Return the [X, Y] coordinate for the center point of the cell that contains the specified text.  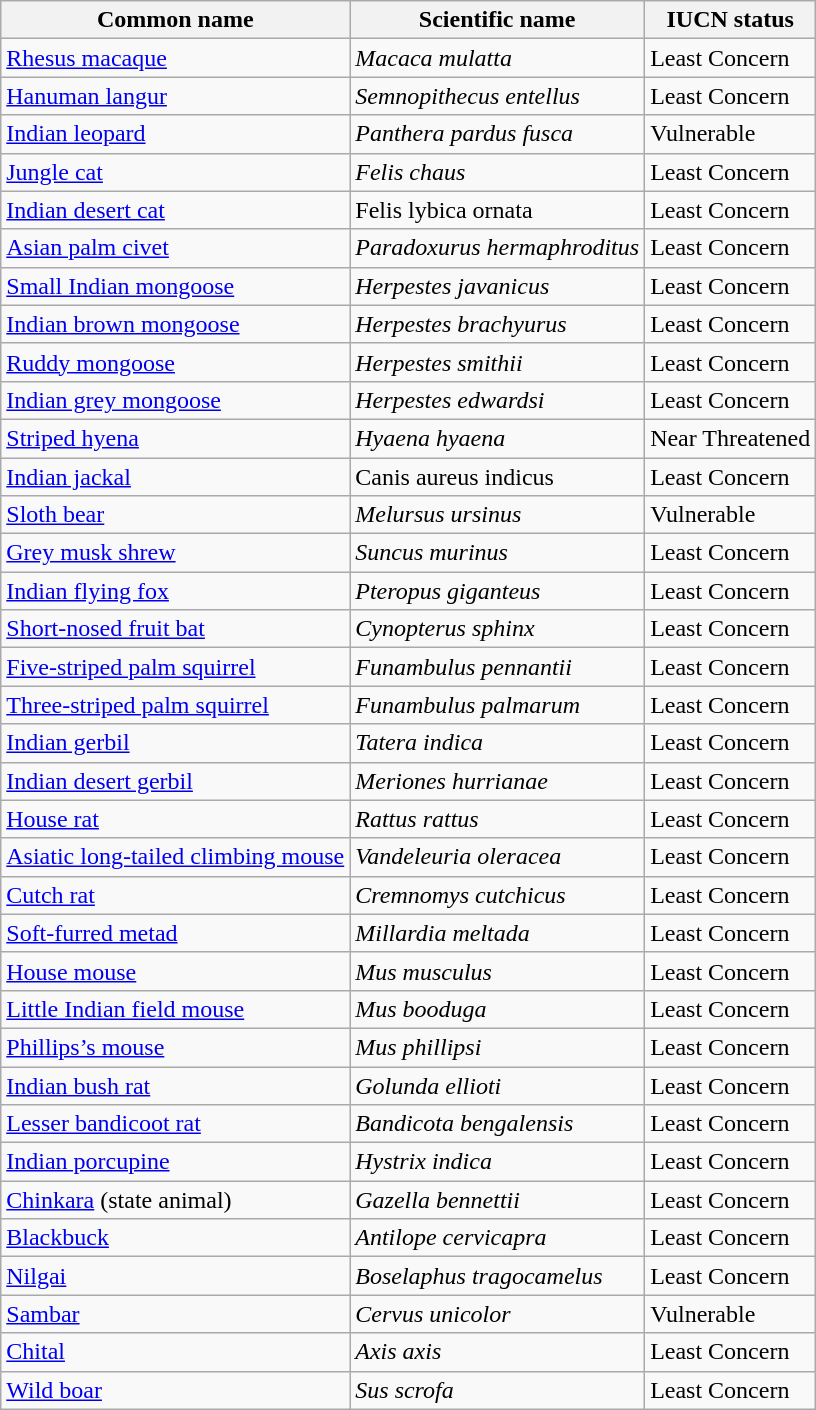
Cremnomys cutchicus [498, 895]
Chital [176, 1352]
Antilope cervicapra [498, 1238]
Sloth bear [176, 515]
Phillips’s mouse [176, 1047]
Blackbuck [176, 1238]
Gazella bennettii [498, 1200]
Hyaena hyaena [498, 438]
Small Indian mongoose [176, 286]
Herpestes brachyurus [498, 324]
Paradoxurus hermaphroditus [498, 248]
Rhesus macaque [176, 58]
Herpestes smithii [498, 362]
Felis lybica ornata [498, 210]
Funambulus pennantii [498, 667]
Asiatic long-tailed climbing mouse [176, 857]
Indian gerbil [176, 743]
Near Threatened [730, 438]
Vandeleuria oleracea [498, 857]
Herpestes javanicus [498, 286]
Indian jackal [176, 477]
Indian grey mongoose [176, 400]
Sambar [176, 1314]
Three-striped palm squirrel [176, 705]
Indian brown mongoose [176, 324]
Canis aureus indicus [498, 477]
Sus scrofa [498, 1390]
Grey musk shrew [176, 553]
Axis axis [498, 1352]
Soft-furred metad [176, 933]
Panthera pardus fusca [498, 134]
Mus musculus [498, 971]
IUCN status [730, 20]
Ruddy mongoose [176, 362]
Mus booduga [498, 1009]
Golunda ellioti [498, 1085]
Indian flying fox [176, 591]
Pteropus giganteus [498, 591]
Funambulus palmarum [498, 705]
Suncus murinus [498, 553]
Felis chaus [498, 172]
Indian leopard [176, 134]
Jungle cat [176, 172]
Chinkara (state animal) [176, 1200]
Herpestes edwardsi [498, 400]
Semnopithecus entellus [498, 96]
Rattus rattus [498, 819]
Indian desert gerbil [176, 781]
Cervus unicolor [498, 1314]
Asian palm civet [176, 248]
Scientific name [498, 20]
Tatera indica [498, 743]
Meriones hurrianae [498, 781]
Cynopterus sphinx [498, 629]
Indian desert cat [176, 210]
Melursus ursinus [498, 515]
Indian bush rat [176, 1085]
Mus phillipsi [498, 1047]
Hystrix indica [498, 1162]
House mouse [176, 971]
Short-nosed fruit bat [176, 629]
Millardia meltada [498, 933]
Wild boar [176, 1390]
Hanuman langur [176, 96]
Lesser bandicoot rat [176, 1124]
Cutch rat [176, 895]
Boselaphus tragocamelus [498, 1276]
Little Indian field mouse [176, 1009]
Macaca mulatta [498, 58]
Five-striped palm squirrel [176, 667]
Bandicota bengalensis [498, 1124]
Indian porcupine [176, 1162]
House rat [176, 819]
Striped hyena [176, 438]
Nilgai [176, 1276]
Common name [176, 20]
